Pinpoint the cell where the given text exists, returning its [X, Y] midpoint coordinate. 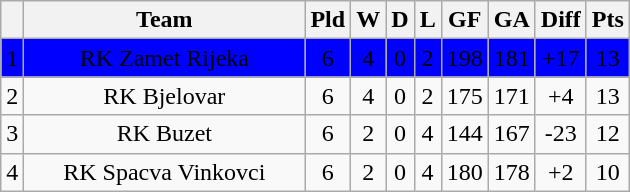
Pts [608, 20]
+17 [560, 58]
1 [12, 58]
167 [512, 134]
L [428, 20]
+4 [560, 96]
RK Bjelovar [164, 96]
3 [12, 134]
144 [464, 134]
W [368, 20]
D [400, 20]
+2 [560, 172]
Diff [560, 20]
GF [464, 20]
-23 [560, 134]
Team [164, 20]
RK Buzet [164, 134]
10 [608, 172]
178 [512, 172]
181 [512, 58]
12 [608, 134]
RK Zamet Rijeka [164, 58]
GA [512, 20]
180 [464, 172]
198 [464, 58]
Pld [328, 20]
RK Spacva Vinkovci [164, 172]
171 [512, 96]
175 [464, 96]
